Identify which cell holds the provided text, then report its [x, y] central coordinate. 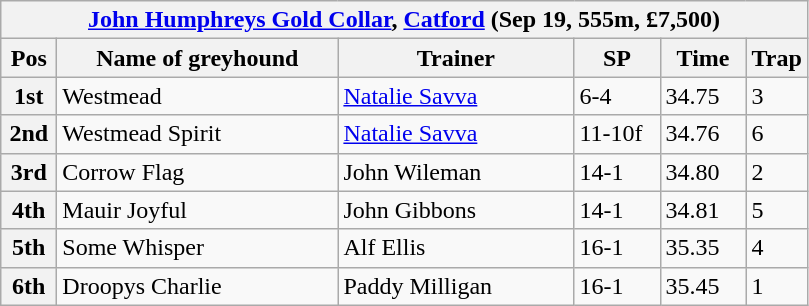
6 [776, 134]
6-4 [617, 96]
John Gibbons [456, 210]
Corrow Flag [198, 172]
Mauir Joyful [198, 210]
Westmead Spirit [198, 134]
2nd [29, 134]
Pos [29, 58]
Trainer [456, 58]
1st [29, 96]
34.76 [703, 134]
1 [776, 286]
SP [617, 58]
34.75 [703, 96]
John Wileman [456, 172]
Alf Ellis [456, 248]
Time [703, 58]
34.81 [703, 210]
Westmead [198, 96]
Trap [776, 58]
4th [29, 210]
34.80 [703, 172]
5th [29, 248]
11-10f [617, 134]
2 [776, 172]
5 [776, 210]
John Humphreys Gold Collar, Catford (Sep 19, 555m, £7,500) [404, 20]
Some Whisper [198, 248]
3rd [29, 172]
4 [776, 248]
35.35 [703, 248]
35.45 [703, 286]
3 [776, 96]
Droopys Charlie [198, 286]
Name of greyhound [198, 58]
6th [29, 286]
Paddy Milligan [456, 286]
